Detect which cell encompasses the target text, then output its (X, Y) center coordinate. 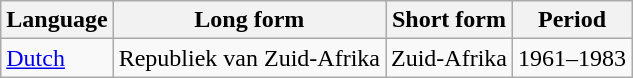
1961–1983 (572, 58)
Period (572, 20)
Short form (450, 20)
Dutch (57, 58)
Long form (249, 20)
Zuid-Afrika (450, 58)
Republiek van Zuid-Afrika (249, 58)
Language (57, 20)
